Determine the (x, y) coordinate at the center of the cell enclosing the given text.  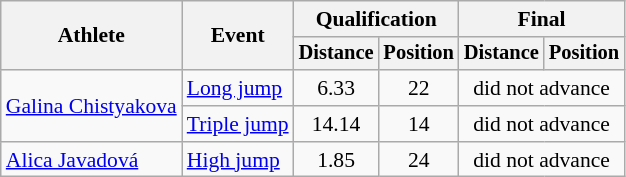
Triple jump (238, 124)
Event (238, 36)
Qualification (376, 19)
22 (419, 88)
14 (419, 124)
Final (542, 19)
14.14 (336, 124)
6.33 (336, 88)
Long jump (238, 88)
Galina Chistyakova (92, 106)
Athlete (92, 36)
